Determine the [x, y] coordinate at the center of the cell enclosing the given text.  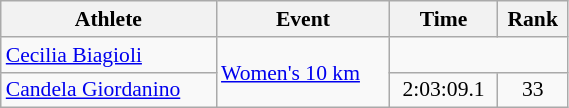
Rank [532, 19]
2:03:09.1 [444, 90]
Athlete [108, 19]
Event [303, 19]
33 [532, 90]
Candela Giordanino [108, 90]
Time [444, 19]
Cecilia Biagioli [108, 55]
Women's 10 km [303, 72]
